Detect which cell encompasses the target text, then output its (x, y) center coordinate. 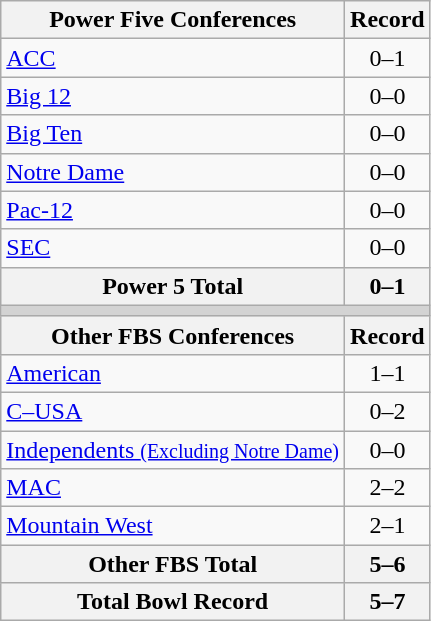
5–6 (388, 564)
2–1 (388, 526)
5–7 (388, 602)
Big Ten (173, 134)
ACC (173, 58)
Big 12 (173, 96)
American (173, 373)
C–USA (173, 411)
Other FBS Total (173, 564)
1–1 (388, 373)
MAC (173, 488)
Notre Dame (173, 172)
Mountain West (173, 526)
Pac-12 (173, 210)
Power 5 Total (173, 286)
Power Five Conferences (173, 20)
0–2 (388, 411)
Independents (Excluding Notre Dame) (173, 449)
Total Bowl Record (173, 602)
SEC (173, 248)
2–2 (388, 488)
Other FBS Conferences (173, 335)
